Return (X, Y) of the center of cell containing provided text 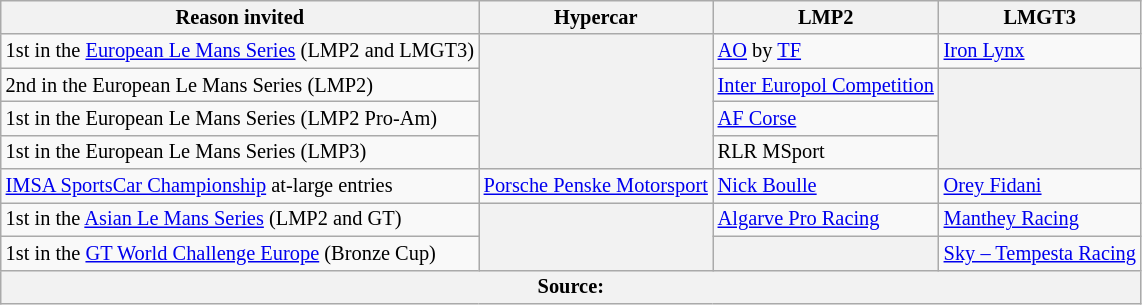
1st in the GT World Challenge Europe (Bronze Cup) (240, 253)
Sky – Tempesta Racing (1040, 253)
Porsche Penske Motorsport (596, 186)
AF Corse (826, 118)
IMSA SportsCar Championship at-large entries (240, 186)
Orey Fidani (1040, 186)
LMP2 (826, 17)
LMGT3 (1040, 17)
1st in the Asian Le Mans Series (LMP2 and GT) (240, 219)
Source: (571, 287)
Nick Boulle (826, 186)
Hypercar (596, 17)
Algarve Pro Racing (826, 219)
1st in the European Le Mans Series (LMP3) (240, 152)
AO by TF (826, 51)
Manthey Racing (1040, 219)
Iron Lynx (1040, 51)
1st in the European Le Mans Series (LMP2 and LMGT3) (240, 51)
Reason invited (240, 17)
Inter Europol Competition (826, 85)
1st in the European Le Mans Series (LMP2 Pro-Am) (240, 118)
RLR MSport (826, 152)
2nd in the European Le Mans Series (LMP2) (240, 85)
